Search for the cell housing the specified text and yield its (X, Y) center coordinate. 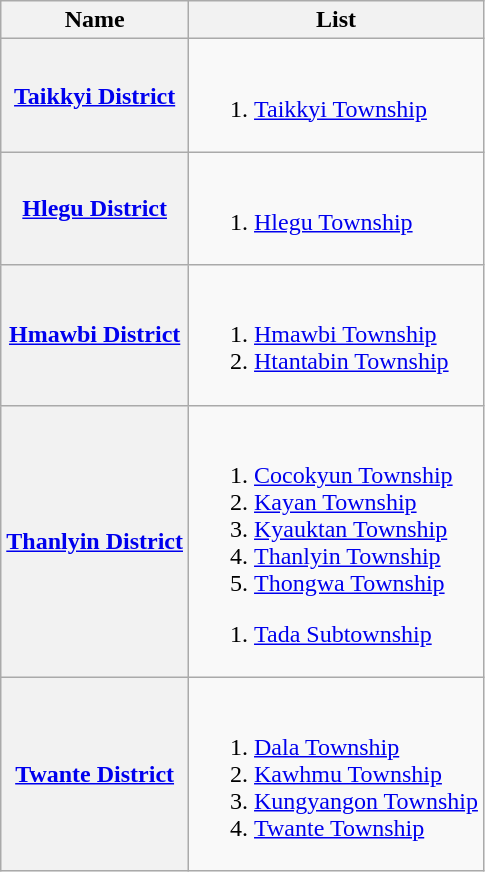
Hmawbi District (95, 335)
Cocokyun TownshipKayan TownshipKyauktan TownshipThanlyin TownshipThongwa TownshipTada Subtownship (336, 541)
Name (95, 20)
Hlegu Township (336, 208)
Twante District (95, 774)
Taikkyi Township (336, 96)
Taikkyi District (95, 96)
List (336, 20)
Hmawbi TownshipHtantabin Township (336, 335)
Hlegu District (95, 208)
Dala TownshipKawhmu TownshipKungyangon TownshipTwante Township (336, 774)
Thanlyin District (95, 541)
